Identify which cell holds the provided text, then report its (x, y) central coordinate. 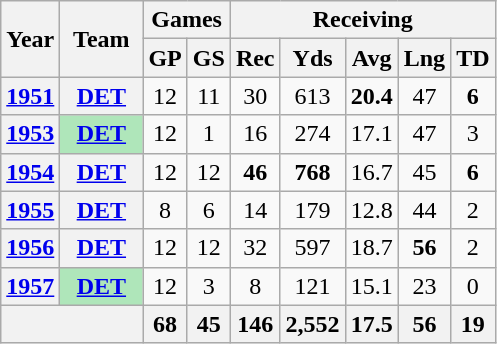
768 (312, 172)
121 (312, 286)
1954 (30, 172)
1957 (30, 286)
1 (208, 134)
2,552 (312, 324)
19 (473, 324)
16.7 (372, 172)
1951 (30, 96)
Yds (312, 58)
14 (255, 210)
179 (312, 210)
46 (255, 172)
44 (424, 210)
Games (186, 20)
11 (208, 96)
18.7 (372, 248)
Lng (424, 58)
0 (473, 286)
17.5 (372, 324)
Year (30, 39)
Receiving (362, 20)
32 (255, 248)
613 (312, 96)
1955 (30, 210)
15.1 (372, 286)
Team (102, 39)
GS (208, 58)
23 (424, 286)
Rec (255, 58)
68 (165, 324)
1956 (30, 248)
597 (312, 248)
GP (165, 58)
Avg (372, 58)
274 (312, 134)
146 (255, 324)
17.1 (372, 134)
20.4 (372, 96)
12.8 (372, 210)
16 (255, 134)
30 (255, 96)
1953 (30, 134)
TD (473, 58)
